Find where the given text appears and provide that cell's center as (X, Y) coordinate. 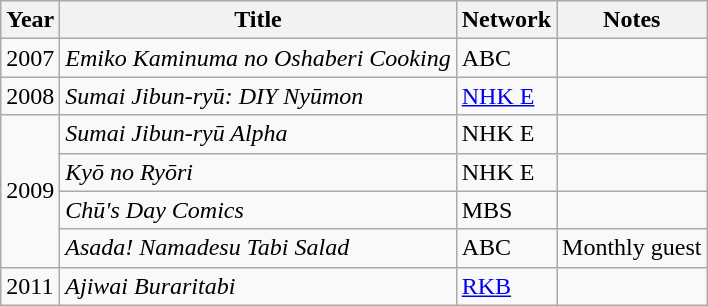
Asada! Namadesu Tabi Salad (258, 248)
2009 (30, 191)
Emiko Kaminuma no Oshaberi Cooking (258, 58)
Monthly guest (632, 248)
2007 (30, 58)
2008 (30, 96)
RKB (506, 286)
Sumai Jibun-ryū Alpha (258, 134)
Network (506, 20)
Year (30, 20)
Notes (632, 20)
2011 (30, 286)
MBS (506, 210)
Ajiwai Buraritabi (258, 286)
Chū's Day Comics (258, 210)
Title (258, 20)
Kyō no Ryōri (258, 172)
Sumai Jibun-ryū: DIY Nyūmon (258, 96)
